Identify which cell holds the provided text, then report its (x, y) central coordinate. 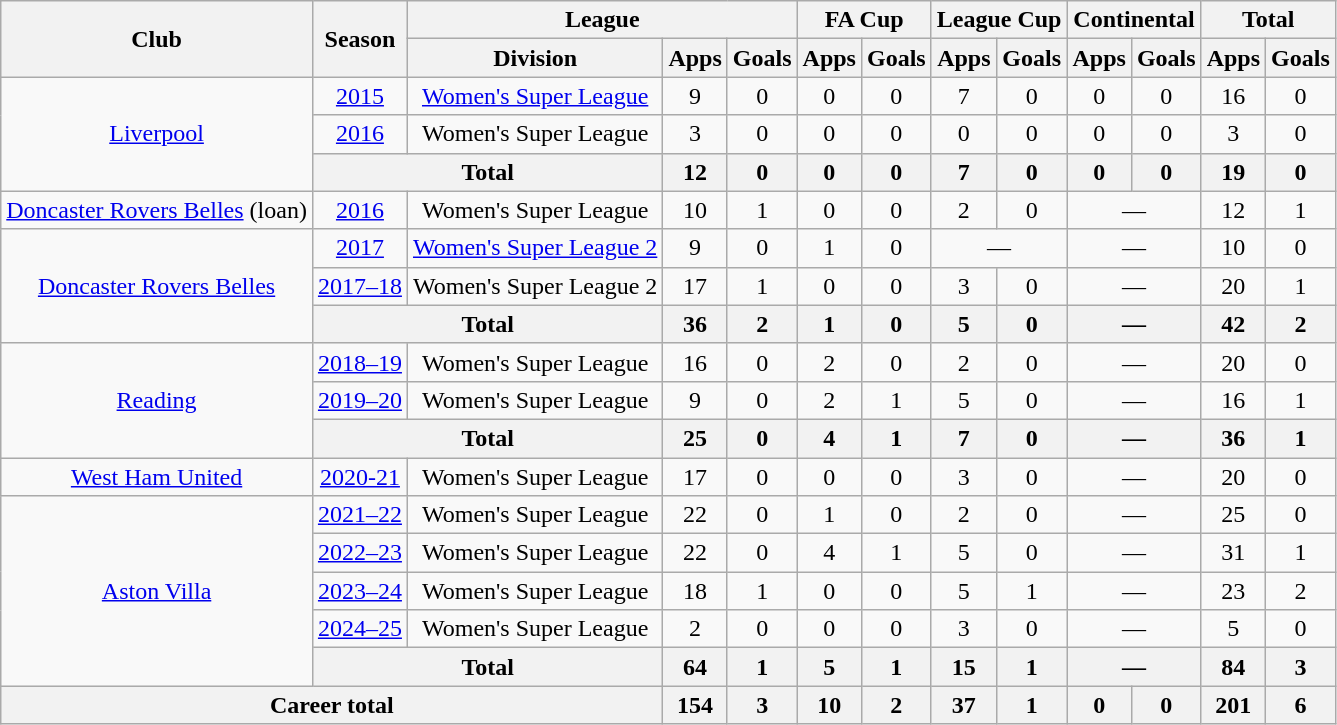
2020-21 (360, 477)
FA Cup (864, 20)
Aston Villa (157, 591)
23 (1233, 591)
2024–25 (360, 629)
6 (1301, 705)
2023–24 (360, 591)
Doncaster Rovers Belles (157, 286)
15 (964, 667)
Division (534, 58)
42 (1233, 324)
Doncaster Rovers Belles (loan) (157, 210)
West Ham United (157, 477)
2017 (360, 248)
Career total (332, 705)
Continental (1134, 20)
2017–18 (360, 286)
2018–19 (360, 362)
League (602, 20)
84 (1233, 667)
Liverpool (157, 134)
18 (695, 591)
154 (695, 705)
2022–23 (360, 553)
37 (964, 705)
Reading (157, 400)
League Cup (999, 20)
2021–22 (360, 515)
31 (1233, 553)
2019–20 (360, 400)
19 (1233, 172)
64 (695, 667)
Season (360, 39)
Club (157, 39)
201 (1233, 705)
2015 (360, 96)
